Return the [x, y] coordinate for the center point of the cell that contains the specified text.  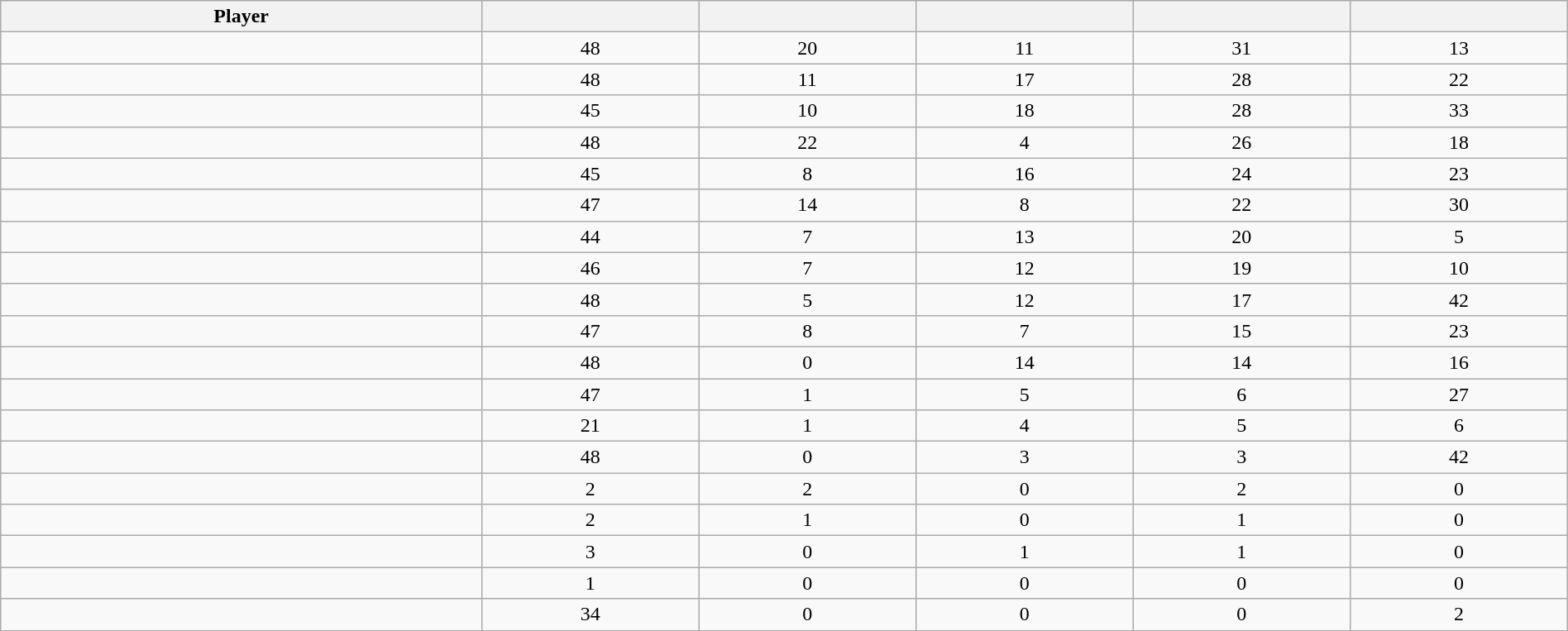
34 [590, 614]
46 [590, 268]
30 [1459, 205]
15 [1242, 331]
19 [1242, 268]
31 [1242, 48]
21 [590, 426]
27 [1459, 394]
Player [241, 17]
44 [590, 237]
24 [1242, 174]
33 [1459, 111]
26 [1242, 142]
